Detect which cell encompasses the target text, then output its (X, Y) center coordinate. 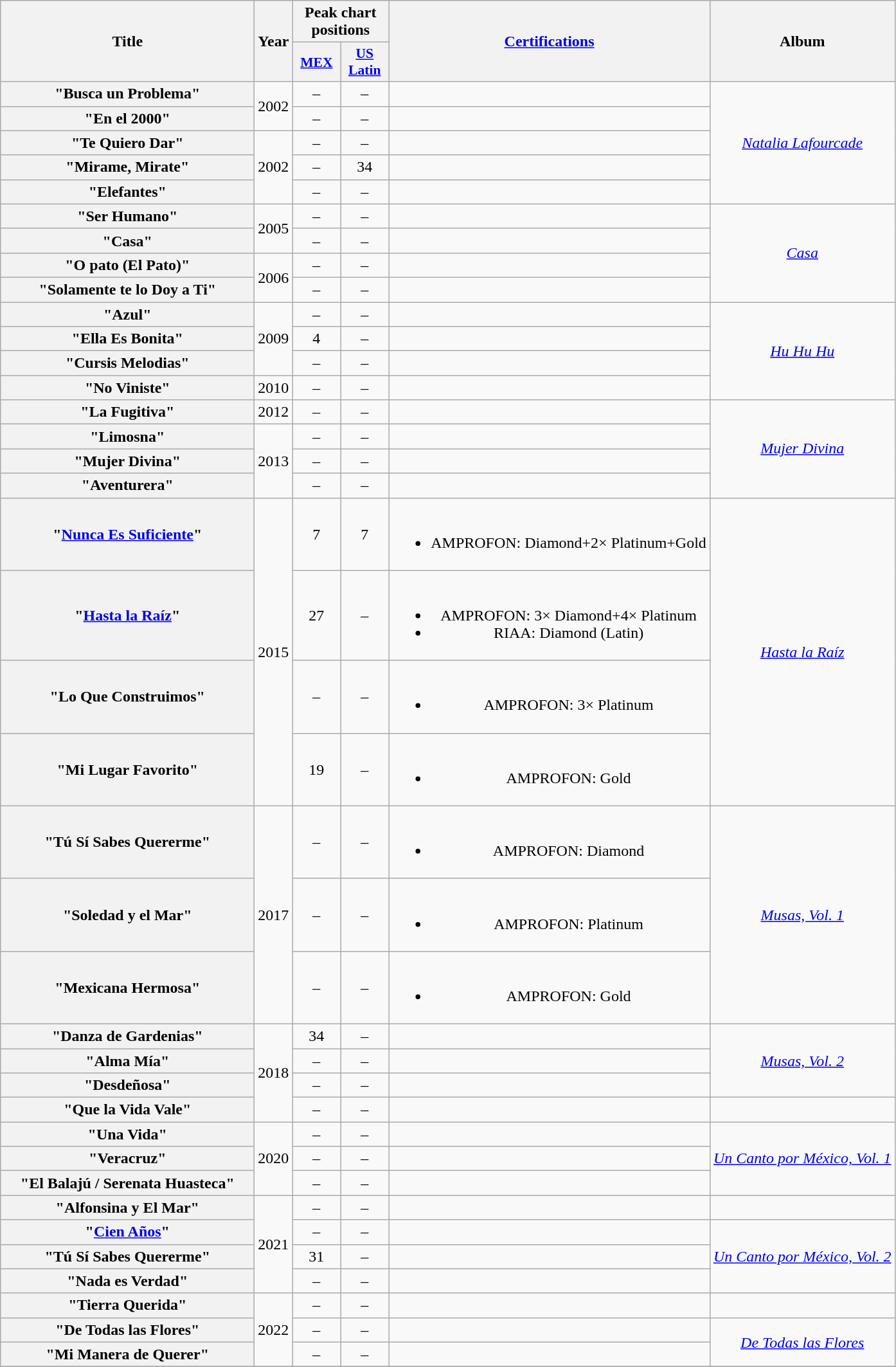
"Aventurera" (127, 485)
"Ella Es Bonita" (127, 339)
"Hasta la Raíz" (127, 615)
27 (316, 615)
"Nunca Es Suficiente" (127, 534)
AMPROFON: 3× Platinum (550, 697)
"El Balajú / Serenata Huasteca" (127, 1183)
"Alfonsina y El Mar" (127, 1208)
Musas, Vol. 2 (802, 1060)
"No Viniste" (127, 388)
"Una Vida" (127, 1134)
2018 (274, 1073)
AMPROFON: Diamond+2× Platinum+Gold (550, 534)
"Tierra Querida" (127, 1305)
"Danza de Gardenias" (127, 1036)
"Solamente te lo Doy a Ti" (127, 289)
2017 (274, 914)
"De Todas las Flores" (127, 1330)
"Mi Manera de Querer" (127, 1354)
2021 (274, 1244)
19 (316, 769)
2015 (274, 652)
"Mi Lugar Favorito" (127, 769)
Peak chart positions (341, 22)
"Ser Humano" (127, 216)
Un Canto por México, Vol. 2 (802, 1256)
AMPROFON: Diamond (550, 842)
Casa (802, 253)
"Busca un Problema" (127, 94)
USLatin (365, 62)
Un Canto por México, Vol. 1 (802, 1159)
"Elefantes" (127, 192)
2013 (274, 461)
"La Fugitiva" (127, 412)
"Limosna" (127, 437)
Musas, Vol. 1 (802, 914)
Hasta la Raíz (802, 652)
2012 (274, 412)
"Mexicana Hermosa" (127, 988)
"Que la Vida Vale" (127, 1110)
2009 (274, 339)
2006 (274, 277)
4 (316, 339)
Album (802, 41)
"O pato (El Pato)" (127, 265)
AMPROFON: Platinum (550, 914)
Year (274, 41)
"Azul" (127, 314)
"Mujer Divina" (127, 461)
"Soledad y el Mar" (127, 914)
AMPROFON: 3× Diamond+4× PlatinumRIAA: Diamond (Latin) (550, 615)
"Veracruz" (127, 1159)
Mujer Divina (802, 449)
31 (316, 1256)
"En el 2000" (127, 118)
"Casa" (127, 240)
De Todas las Flores (802, 1342)
"Cursis Melodias" (127, 363)
Title (127, 41)
Hu Hu Hu (802, 351)
Natalia Lafourcade (802, 143)
"Cien Años" (127, 1232)
2005 (274, 228)
"Mirame, Mirate" (127, 167)
2010 (274, 388)
2020 (274, 1159)
"Alma Mía" (127, 1060)
Certifications (550, 41)
MEX (316, 62)
"Desdeñosa" (127, 1085)
"Te Quiero Dar" (127, 143)
"Lo Que Construimos" (127, 697)
"Nada es Verdad" (127, 1281)
2022 (274, 1330)
